Return [X, Y] of the center of cell containing provided text 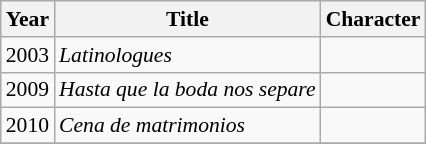
Year [28, 19]
2009 [28, 90]
2010 [28, 126]
Latinologues [188, 55]
2003 [28, 55]
Hasta que la boda nos separe [188, 90]
Character [374, 19]
Title [188, 19]
Cena de matrimonios [188, 126]
